Detect which cell encompasses the target text, then output its (X, Y) center coordinate. 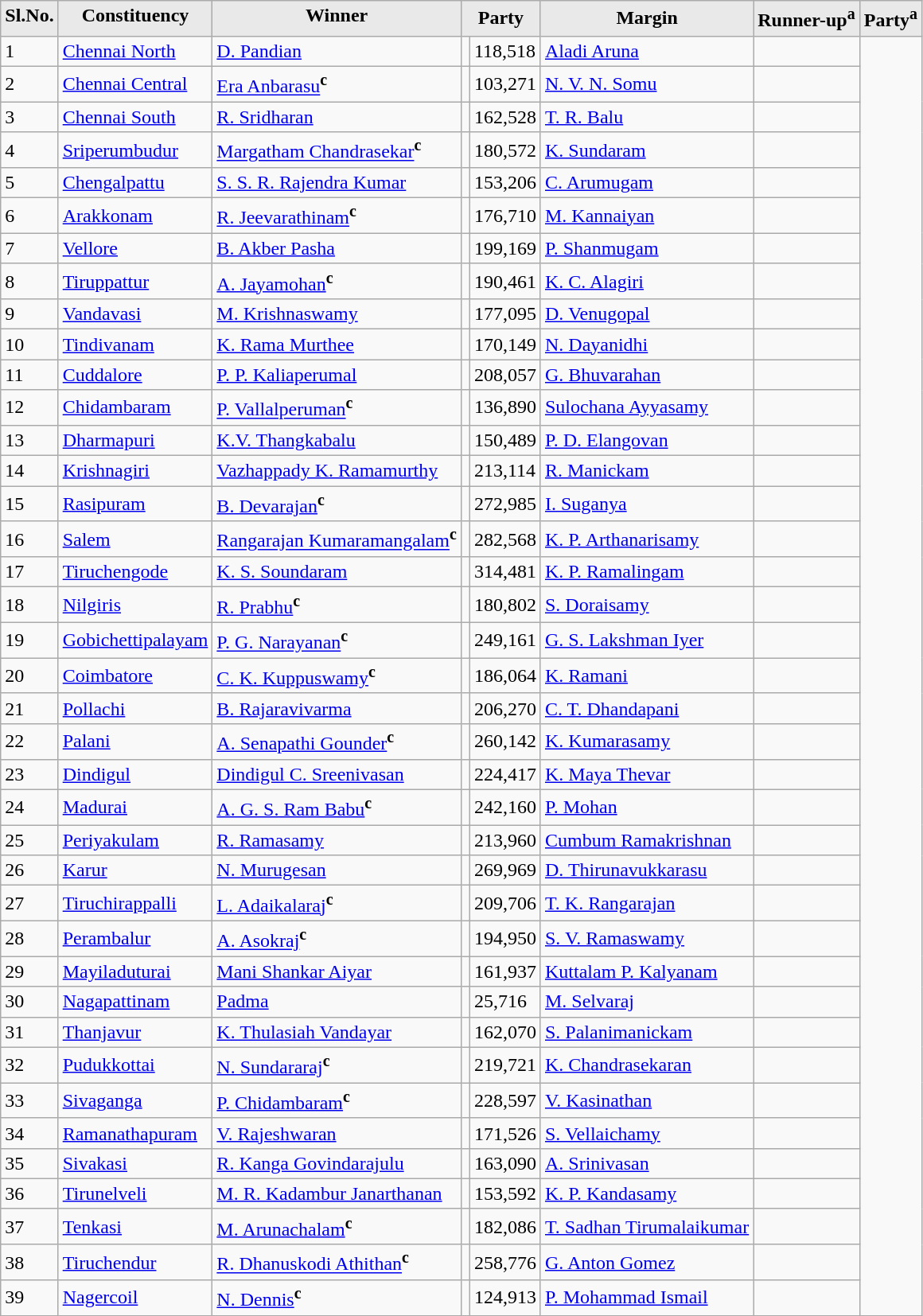
Madurai (135, 807)
K. Maya Thevar (646, 774)
176,710 (504, 216)
10 (29, 345)
Chennai South (135, 117)
171,526 (504, 1133)
124,913 (504, 1298)
199,169 (504, 248)
Constituency (135, 19)
Sivaganga (135, 1101)
Pudukkottai (135, 1065)
224,417 (504, 774)
Era Anbarasuc (337, 84)
39 (29, 1298)
D. Thirunavukkarasu (646, 870)
Margatham Chandrasekarc (337, 150)
25 (29, 840)
8 (29, 282)
Mayiladuturai (135, 971)
190,461 (504, 282)
4 (29, 150)
V. Rajeshwaran (337, 1133)
Tindivanam (135, 345)
Partya (890, 19)
Gobichettipalayam (135, 640)
32 (29, 1065)
P. Chidambaramc (337, 1101)
B. Akber Pasha (337, 248)
36 (29, 1193)
29 (29, 971)
260,142 (504, 742)
20 (29, 676)
17 (29, 572)
Ramanathapuram (135, 1133)
A. Asokrajc (337, 939)
Karur (135, 870)
13 (29, 441)
K. Ramani (646, 676)
G. Anton Gomez (646, 1262)
161,937 (504, 971)
D. Pandian (337, 51)
C. K. Kuppuswamyc (337, 676)
163,090 (504, 1163)
Sriperumbudur (135, 150)
M. Krishnaswamy (337, 314)
R. Kanga Govindarajulu (337, 1163)
206,270 (504, 708)
Padma (337, 1002)
K. S. Soundaram (337, 572)
Chengalpattu (135, 183)
150,489 (504, 441)
Sulochana Ayyasamy (646, 407)
5 (29, 183)
L. Adaikalarajc (337, 904)
19 (29, 640)
T. K. Rangarajan (646, 904)
Nagercoil (135, 1298)
Pollachi (135, 708)
28 (29, 939)
A. Jayamohanc (337, 282)
314,481 (504, 572)
K. Rama Murthee (337, 345)
Sl.No. (29, 19)
269,969 (504, 870)
Tiruppattur (135, 282)
Rangarajan Kumaramangalamc (337, 539)
T. R. Balu (646, 117)
Chennai Central (135, 84)
136,890 (504, 407)
P. Mohan (646, 807)
M. Arunachalamc (337, 1227)
R. Sridharan (337, 117)
T. Sadhan Tirumalaikumar (646, 1227)
Tiruchirappalli (135, 904)
Winner (337, 19)
37 (29, 1227)
18 (29, 605)
S. Palanimanickam (646, 1032)
N. Sundararajc (337, 1065)
Nagapattinam (135, 1002)
180,802 (504, 605)
K. Kumarasamy (646, 742)
Dindigul C. Sreenivasan (337, 774)
213,114 (504, 471)
9 (29, 314)
12 (29, 407)
Coimbatore (135, 676)
26 (29, 870)
Vandavasi (135, 314)
249,161 (504, 640)
N. Dayanidhi (646, 345)
V. Kasinathan (646, 1101)
27 (29, 904)
3 (29, 117)
2 (29, 84)
33 (29, 1101)
S. Vellaichamy (646, 1133)
209,706 (504, 904)
Palani (135, 742)
I. Suganya (646, 504)
C. Arumugam (646, 183)
Sivakasi (135, 1163)
162,070 (504, 1032)
Mani Shankar Aiyar (337, 971)
15 (29, 504)
Aladi Aruna (646, 51)
30 (29, 1002)
Dindigul (135, 774)
N. V. N. Somu (646, 84)
24 (29, 807)
B. Devarajanc (337, 504)
S. S. R. Rajendra Kumar (337, 183)
Rasipuram (135, 504)
272,985 (504, 504)
M. R. Kadambur Janarthanan (337, 1193)
Margin (646, 19)
M. Kannaiyan (646, 216)
Tenkasi (135, 1227)
R. Dhanuskodi Athithanc (337, 1262)
R. Manickam (646, 471)
R. Jeevarathinamc (337, 216)
N. Murugesan (337, 870)
Runner-upa (807, 19)
M. Selvaraj (646, 1002)
Periyakulam (135, 840)
K. Sundaram (646, 150)
153,206 (504, 183)
Party (500, 19)
21 (29, 708)
D. Venugopal (646, 314)
K. C. Alagiri (646, 282)
182,086 (504, 1227)
Tirunelveli (135, 1193)
Cumbum Ramakrishnan (646, 840)
Vellore (135, 248)
K. P. Arthanarisamy (646, 539)
Perambalur (135, 939)
7 (29, 248)
103,271 (504, 84)
Salem (135, 539)
23 (29, 774)
170,149 (504, 345)
P. D. Elangovan (646, 441)
R. Prabhuc (337, 605)
186,064 (504, 676)
6 (29, 216)
16 (29, 539)
C. T. Dhandapani (646, 708)
Chidambaram (135, 407)
G. Bhuvarahan (646, 375)
Nilgiris (135, 605)
213,960 (504, 840)
Dharmapuri (135, 441)
Krishnagiri (135, 471)
Kuttalam P. Kalyanam (646, 971)
180,572 (504, 150)
228,597 (504, 1101)
K. P. Kandasamy (646, 1193)
A. Srinivasan (646, 1163)
Thanjavur (135, 1032)
P. Shanmugam (646, 248)
153,592 (504, 1193)
Cuddalore (135, 375)
22 (29, 742)
Tiruchengode (135, 572)
242,160 (504, 807)
K. Chandrasekaran (646, 1065)
Vazhappady K. Ramamurthy (337, 471)
A. G. S. Ram Babuc (337, 807)
P. Vallalperumanc (337, 407)
208,057 (504, 375)
P. G. Narayananc (337, 640)
P. P. Kaliaperumal (337, 375)
11 (29, 375)
177,095 (504, 314)
118,518 (504, 51)
S. V. Ramaswamy (646, 939)
Chennai North (135, 51)
282,568 (504, 539)
1 (29, 51)
G. S. Lakshman Iyer (646, 640)
K.V. Thangkabalu (337, 441)
219,721 (504, 1065)
35 (29, 1163)
K. Thulasiah Vandayar (337, 1032)
B. Rajaravivarma (337, 708)
S. Doraisamy (646, 605)
14 (29, 471)
Arakkonam (135, 216)
258,776 (504, 1262)
25,716 (504, 1002)
31 (29, 1032)
A. Senapathi Gounderc (337, 742)
34 (29, 1133)
162,528 (504, 117)
Tiruchendur (135, 1262)
194,950 (504, 939)
K. P. Ramalingam (646, 572)
R. Ramasamy (337, 840)
N. Dennisc (337, 1298)
P. Mohammad Ismail (646, 1298)
38 (29, 1262)
